Search for the cell housing the specified text and yield its (X, Y) center coordinate. 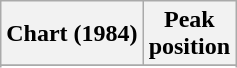
Chart (1984) (72, 34)
Peakposition (189, 34)
